Find where the given text appears and provide that cell's center as (X, Y) coordinate. 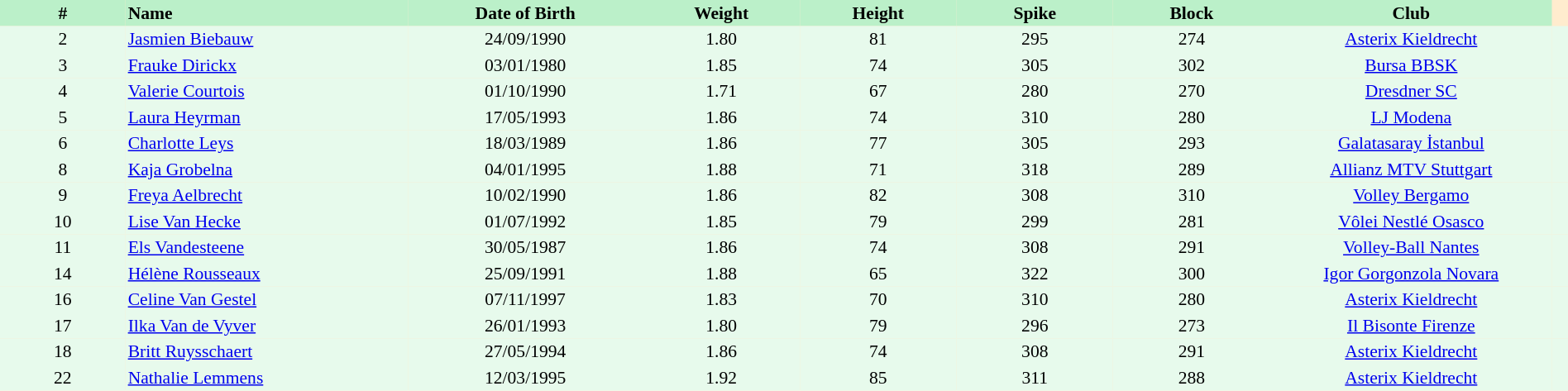
Celine Van Gestel (266, 299)
Britt Ruysschaert (266, 352)
Date of Birth (525, 13)
LJ Modena (1411, 117)
01/07/1992 (525, 222)
4 (63, 91)
Weight (721, 13)
273 (1192, 326)
281 (1192, 222)
288 (1192, 378)
65 (878, 274)
Volley-Ball Nantes (1411, 248)
17 (63, 326)
8 (63, 169)
1.92 (721, 378)
Spike (1035, 13)
1.83 (721, 299)
30/05/1987 (525, 248)
322 (1035, 274)
Freya Aelbrecht (266, 195)
Galatasaray İstanbul (1411, 144)
Jasmien Biebauw (266, 40)
2 (63, 40)
Kaja Grobelna (266, 169)
12/03/1995 (525, 378)
81 (878, 40)
311 (1035, 378)
Club (1411, 13)
Allianz MTV Stuttgart (1411, 169)
Height (878, 13)
10/02/1990 (525, 195)
Il Bisonte Firenze (1411, 326)
274 (1192, 40)
289 (1192, 169)
300 (1192, 274)
01/10/1990 (525, 91)
Vôlei Nestlé Osasco (1411, 222)
Block (1192, 13)
3 (63, 65)
299 (1035, 222)
Lise Van Hecke (266, 222)
302 (1192, 65)
9 (63, 195)
26/01/1993 (525, 326)
17/05/1993 (525, 117)
Volley Bergamo (1411, 195)
270 (1192, 91)
318 (1035, 169)
5 (63, 117)
Igor Gorgonzola Novara (1411, 274)
Nathalie Lemmens (266, 378)
03/01/1980 (525, 65)
70 (878, 299)
Els Vandesteene (266, 248)
04/01/1995 (525, 169)
71 (878, 169)
296 (1035, 326)
14 (63, 274)
25/09/1991 (525, 274)
22 (63, 378)
Ilka Van de Vyver (266, 326)
Dresdner SC (1411, 91)
Name (266, 13)
11 (63, 248)
Valerie Courtois (266, 91)
# (63, 13)
77 (878, 144)
85 (878, 378)
82 (878, 195)
24/09/1990 (525, 40)
67 (878, 91)
295 (1035, 40)
Frauke Dirickx (266, 65)
Charlotte Leys (266, 144)
18 (63, 352)
1.71 (721, 91)
27/05/1994 (525, 352)
Laura Heyrman (266, 117)
293 (1192, 144)
16 (63, 299)
18/03/1989 (525, 144)
6 (63, 144)
07/11/1997 (525, 299)
Hélène Rousseaux (266, 274)
Bursa BBSK (1411, 65)
10 (63, 222)
